For the text-containing cell, return its midpoint in (X, Y) coordinate format. 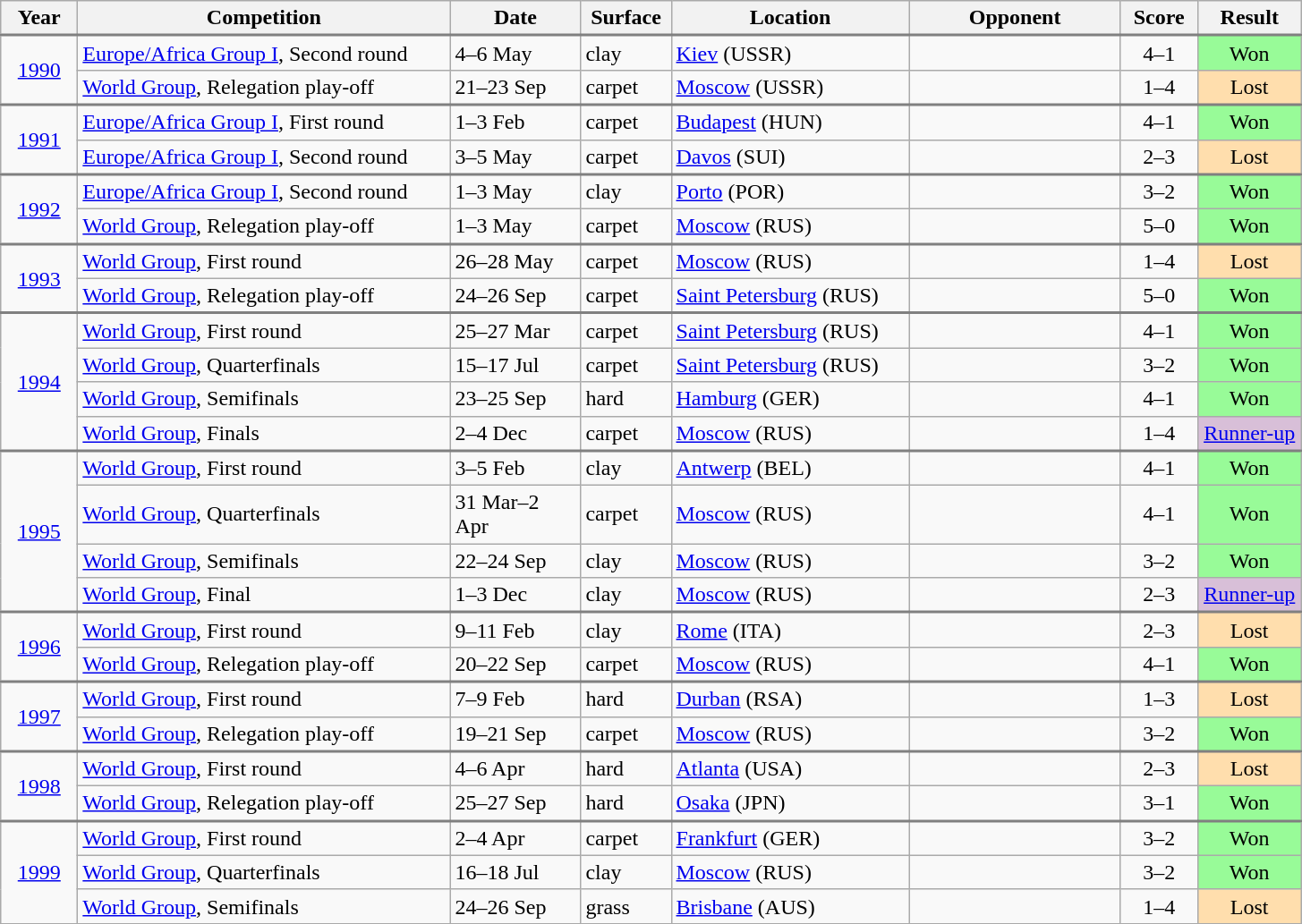
1–3 Feb (515, 122)
3–5 May (515, 157)
4–6 May (515, 54)
26–28 May (515, 261)
Opponent (1015, 18)
1999 (39, 871)
Rome (ITA) (790, 630)
Hamburg (GER) (790, 399)
Score (1159, 18)
1991 (39, 140)
Result (1249, 18)
Moscow (USSR) (790, 88)
Durban (RSA) (790, 699)
16–18 Jul (515, 872)
23–25 Sep (515, 399)
Brisbane (AUS) (790, 906)
2–4 Apr (515, 837)
Budapest (HUN) (790, 122)
World Group, Finals (264, 433)
1996 (39, 648)
1998 (39, 786)
15–17 Jul (515, 365)
1–3 Dec (515, 596)
Porto (POR) (790, 191)
Location (790, 18)
Date (515, 18)
9–11 Feb (515, 630)
Antwerp (BEL) (790, 469)
21–23 Sep (515, 88)
Year (39, 18)
Davos (SUI) (790, 157)
3–5 Feb (515, 469)
19–21 Sep (515, 733)
25–27 Mar (515, 331)
1992 (39, 209)
25–27 Sep (515, 803)
Osaka (JPN) (790, 803)
2–4 Dec (515, 433)
1993 (39, 278)
7–9 Feb (515, 699)
Atlanta (USA) (790, 769)
1994 (39, 382)
31 Mar–2 Apr (515, 515)
4–6 Apr (515, 769)
grass (626, 906)
Surface (626, 18)
22–24 Sep (515, 561)
3–1 (1159, 803)
1990 (39, 71)
1997 (39, 716)
World Group, Final (264, 596)
Frankfurt (GER) (790, 837)
1–3 (1159, 699)
Europe/Africa Group I, First round (264, 122)
Competition (264, 18)
Kiev (USSR) (790, 54)
1995 (39, 531)
20–22 Sep (515, 664)
